Provide the [x, y] coordinate of the cell's center where the given text is located.  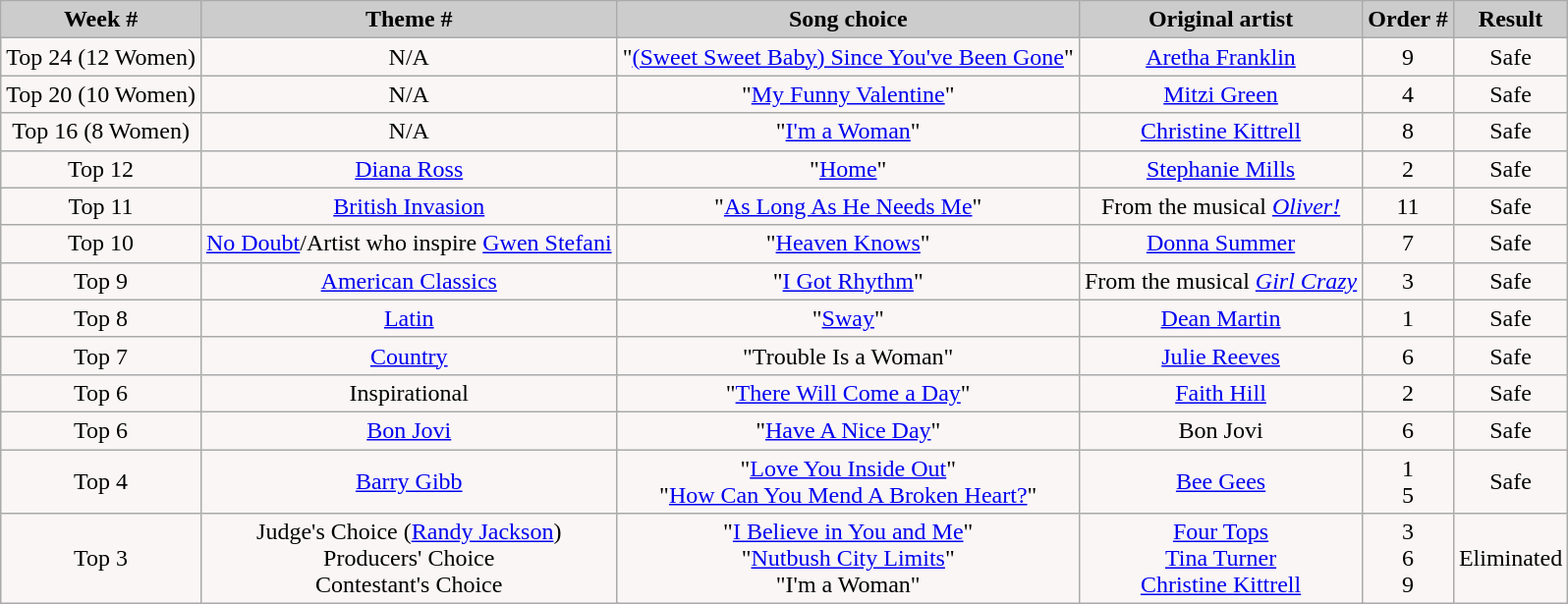
"I Believe in You and Me""Nutbush City Limits""I'm a Woman" [848, 559]
From the musical Girl Crazy [1220, 281]
"Trouble Is a Woman" [848, 356]
"I Got Rhythm" [848, 281]
Order # [1409, 20]
Barry Gibb [409, 481]
Song choice [848, 20]
Country [409, 356]
Top 11 [101, 206]
"Sway" [848, 318]
Top 8 [101, 318]
"There Will Come a Day" [848, 393]
7 [1409, 244]
British Invasion [409, 206]
Top 4 [101, 481]
No Doubt/Artist who inspire Gwen Stefani [409, 244]
Result [1510, 20]
Dean Martin [1220, 318]
Top 9 [101, 281]
8 [1409, 132]
1 [1409, 318]
"Heaven Knows" [848, 244]
Diana Ross [409, 169]
Top 20 (10 Women) [101, 94]
"As Long As He Needs Me" [848, 206]
Inspirational [409, 393]
Julie Reeves [1220, 356]
Top 16 (8 Women) [101, 132]
Top 7 [101, 356]
From the musical Oliver! [1220, 206]
9 [1409, 57]
Donna Summer [1220, 244]
"My Funny Valentine" [848, 94]
Original artist [1220, 20]
11 [1409, 206]
369 [1409, 559]
Top 3 [101, 559]
"Home" [848, 169]
Top 24 (12 Women) [101, 57]
"(Sweet Sweet Baby) Since You've Been Gone" [848, 57]
Christine Kittrell [1220, 132]
American Classics [409, 281]
Aretha Franklin [1220, 57]
Stephanie Mills [1220, 169]
4 [1409, 94]
"Have A Nice Day" [848, 430]
Bee Gees [1220, 481]
Faith Hill [1220, 393]
Eliminated [1510, 559]
"Love You Inside Out""How Can You Mend A Broken Heart?" [848, 481]
Judge's Choice (Randy Jackson)Producers' ChoiceContestant's Choice [409, 559]
3 [1409, 281]
Theme # [409, 20]
Top 10 [101, 244]
Mitzi Green [1220, 94]
Week # [101, 20]
Top 12 [101, 169]
Latin [409, 318]
"I'm a Woman" [848, 132]
Four TopsTina TurnerChristine Kittrell [1220, 559]
15 [1409, 481]
